Search for the cell housing the specified text and yield its [x, y] center coordinate. 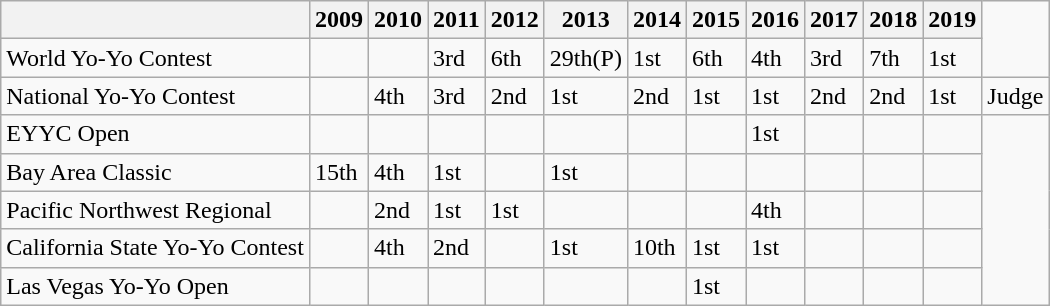
2010 [398, 20]
2017 [834, 20]
7th [894, 58]
Pacific Northwest Regional [156, 210]
2016 [776, 20]
2009 [338, 20]
10th [656, 248]
2013 [586, 20]
2015 [716, 20]
15th [338, 172]
29th(P) [586, 58]
2011 [457, 20]
National Yo-Yo Contest [156, 96]
Judge [1016, 96]
2014 [656, 20]
California State Yo-Yo Contest [156, 248]
2019 [952, 20]
Bay Area Classic [156, 172]
World Yo-Yo Contest [156, 58]
2018 [894, 20]
Las Vegas Yo-Yo Open [156, 286]
EYYC Open [156, 134]
2012 [514, 20]
